Identify which cell holds the provided text, then report its [x, y] central coordinate. 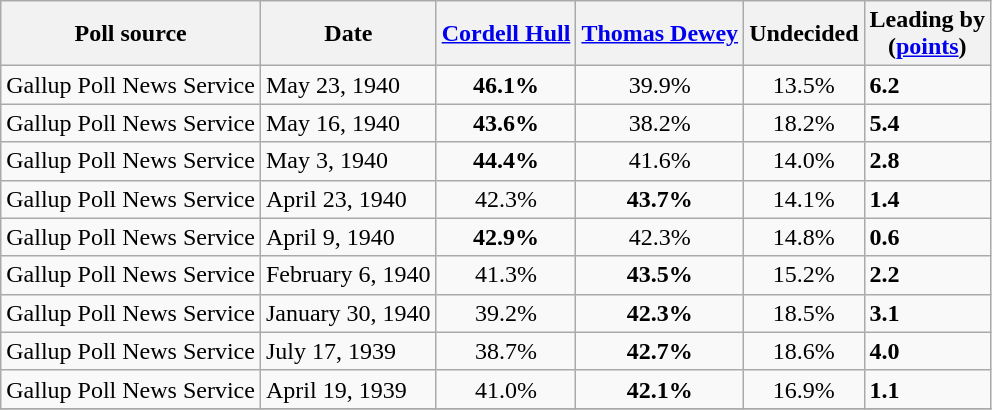
18.2% [804, 123]
39.9% [660, 85]
41.0% [506, 389]
42.7% [660, 351]
4.0 [927, 351]
18.6% [804, 351]
6.2 [927, 85]
April 23, 1940 [348, 199]
5.4 [927, 123]
41.3% [506, 275]
Date [348, 34]
16.9% [804, 389]
42.9% [506, 237]
Thomas Dewey [660, 34]
July 17, 1939 [348, 351]
May 16, 1940 [348, 123]
2.2 [927, 275]
42.1% [660, 389]
1.4 [927, 199]
April 9, 1940 [348, 237]
14.0% [804, 161]
April 19, 1939 [348, 389]
14.1% [804, 199]
39.2% [506, 313]
May 3, 1940 [348, 161]
15.2% [804, 275]
0.6 [927, 237]
38.7% [506, 351]
3.1 [927, 313]
14.8% [804, 237]
Undecided [804, 34]
Leading by(points) [927, 34]
2.8 [927, 161]
44.4% [506, 161]
43.7% [660, 199]
1.1 [927, 389]
38.2% [660, 123]
41.6% [660, 161]
May 23, 1940 [348, 85]
46.1% [506, 85]
Poll source [131, 34]
Cordell Hull [506, 34]
43.6% [506, 123]
13.5% [804, 85]
January 30, 1940 [348, 313]
43.5% [660, 275]
February 6, 1940 [348, 275]
18.5% [804, 313]
